Provide the (x, y) coordinate of the cell's center where the given text is located.  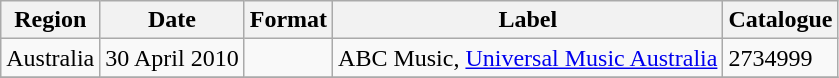
ABC Music, Universal Music Australia (528, 58)
Region (50, 20)
Format (288, 20)
Label (528, 20)
Australia (50, 58)
Date (172, 20)
30 April 2010 (172, 58)
2734999 (780, 58)
Catalogue (780, 20)
